Scan for the cell matching the given text and deliver its [X, Y] coordinate at center. 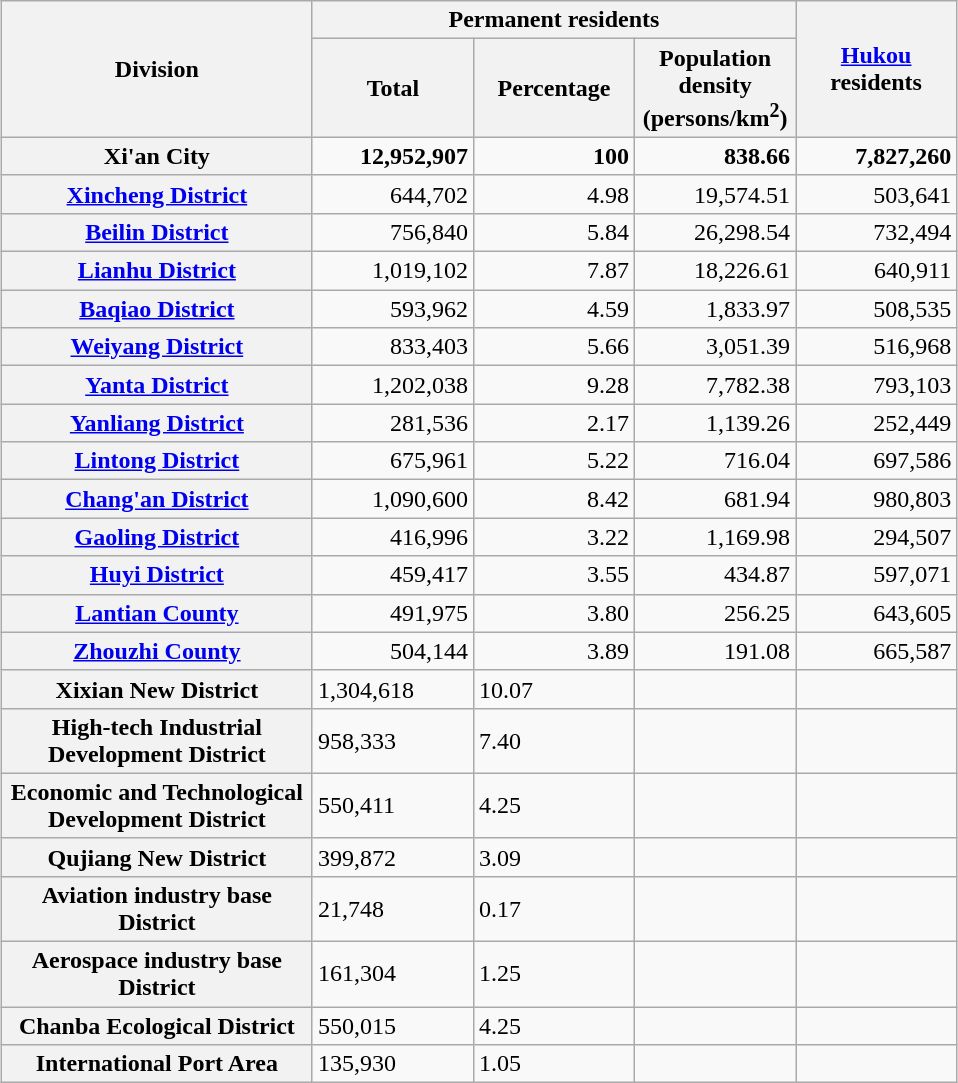
Economic and Technological Development District [156, 806]
593,962 [392, 309]
640,911 [876, 271]
550,411 [392, 806]
491,975 [392, 613]
838.66 [716, 156]
5.66 [554, 347]
19,574.51 [716, 194]
161,304 [392, 974]
3.55 [554, 575]
Hukou residents [876, 70]
Yanta District [156, 385]
Beilin District [156, 232]
Xixian New District [156, 689]
Gaoling District [156, 537]
10.07 [554, 689]
508,535 [876, 309]
1,169.98 [716, 537]
675,961 [392, 461]
135,930 [392, 1064]
516,968 [876, 347]
Chang'an District [156, 499]
716.04 [716, 461]
Percentage [554, 88]
26,298.54 [716, 232]
697,586 [876, 461]
7.40 [554, 740]
732,494 [876, 232]
399,872 [392, 857]
3.09 [554, 857]
3,051.39 [716, 347]
Xi'an City [156, 156]
644,702 [392, 194]
Population density (persons/km2) [716, 88]
Chanba Ecological District [156, 1026]
1,304,618 [392, 689]
Division [156, 70]
681.94 [716, 499]
281,536 [392, 423]
Lintong District [156, 461]
3.89 [554, 651]
643,605 [876, 613]
Permanent residents [554, 20]
833,403 [392, 347]
665,587 [876, 651]
1.25 [554, 974]
256.25 [716, 613]
International Port Area [156, 1064]
12,952,907 [392, 156]
1,019,102 [392, 271]
2.17 [554, 423]
Zhouzhi County [156, 651]
980,803 [876, 499]
3.22 [554, 537]
5.22 [554, 461]
Qujiang New District [156, 857]
1,139.26 [716, 423]
1,833.97 [716, 309]
459,417 [392, 575]
294,507 [876, 537]
7,827,260 [876, 156]
416,996 [392, 537]
High-tech Industrial Development District [156, 740]
Huyi District [156, 575]
Total [392, 88]
18,226.61 [716, 271]
503,641 [876, 194]
Yanliang District [156, 423]
Lianhu District [156, 271]
550,015 [392, 1026]
191.08 [716, 651]
0.17 [554, 908]
Lantian County [156, 613]
Baqiao District [156, 309]
7,782.38 [716, 385]
7.87 [554, 271]
8.42 [554, 499]
793,103 [876, 385]
3.80 [554, 613]
100 [554, 156]
504,144 [392, 651]
597,071 [876, 575]
Aerospace industry base District [156, 974]
21,748 [392, 908]
756,840 [392, 232]
4.59 [554, 309]
Weiyang District [156, 347]
Aviation industry base District [156, 908]
252,449 [876, 423]
4.98 [554, 194]
1.05 [554, 1064]
958,333 [392, 740]
434.87 [716, 575]
9.28 [554, 385]
Xincheng District [156, 194]
1,090,600 [392, 499]
1,202,038 [392, 385]
5.84 [554, 232]
